For the text-containing cell, return its midpoint in [X, Y] coordinate format. 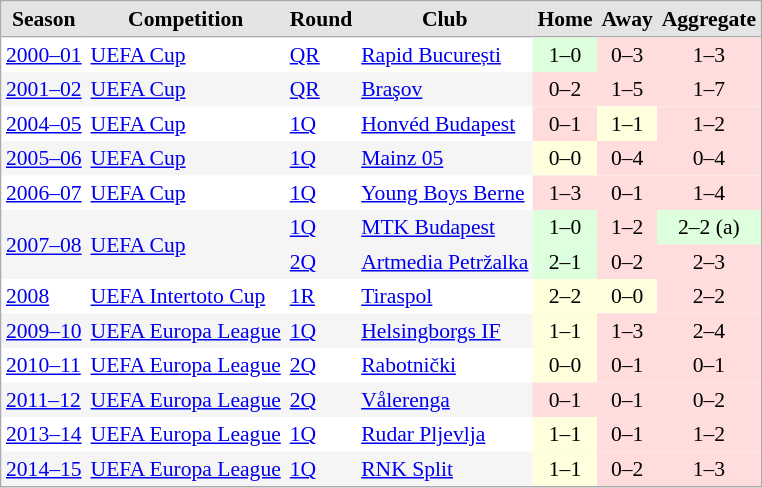
Tiraspol [445, 296]
2013–14 [44, 434]
2014–15 [44, 469]
2000–01 [44, 55]
2–1 [565, 261]
2011–12 [44, 399]
2–3 [708, 261]
2008 [44, 296]
Helsingborgs IF [445, 331]
Rapid București [445, 55]
2–4 [708, 331]
1–7 [708, 89]
Honvéd Budapest [445, 123]
Home [565, 20]
2006–07 [44, 193]
Round [320, 20]
Season [44, 20]
1–5 [627, 89]
Competition [186, 20]
1R [320, 296]
Rudar Pljevlja [445, 434]
2005–06 [44, 158]
2007–08 [44, 244]
Braşov [445, 89]
0–3 [627, 55]
1–4 [708, 193]
2010–11 [44, 365]
2001–02 [44, 89]
Young Boys Berne [445, 193]
Away [627, 20]
MTK Budapest [445, 227]
2009–10 [44, 331]
Mainz 05 [445, 158]
Aggregate [708, 20]
2004–05 [44, 123]
RNK Split [445, 469]
Club [445, 20]
Artmedia Petržalka [445, 261]
Vålerenga [445, 399]
UEFA Intertoto Cup [186, 296]
Rabotnički [445, 365]
2–2 (a) [708, 227]
